Locate the cell with the specified text and output its (X, Y) center coordinate. 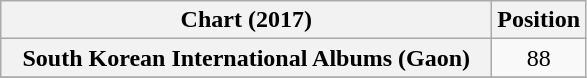
South Korean International Albums (Gaon) (246, 58)
Chart (2017) (246, 20)
Position (539, 20)
88 (539, 58)
